Extract the (x, y) coordinate from the center of the cell holding the provided text.  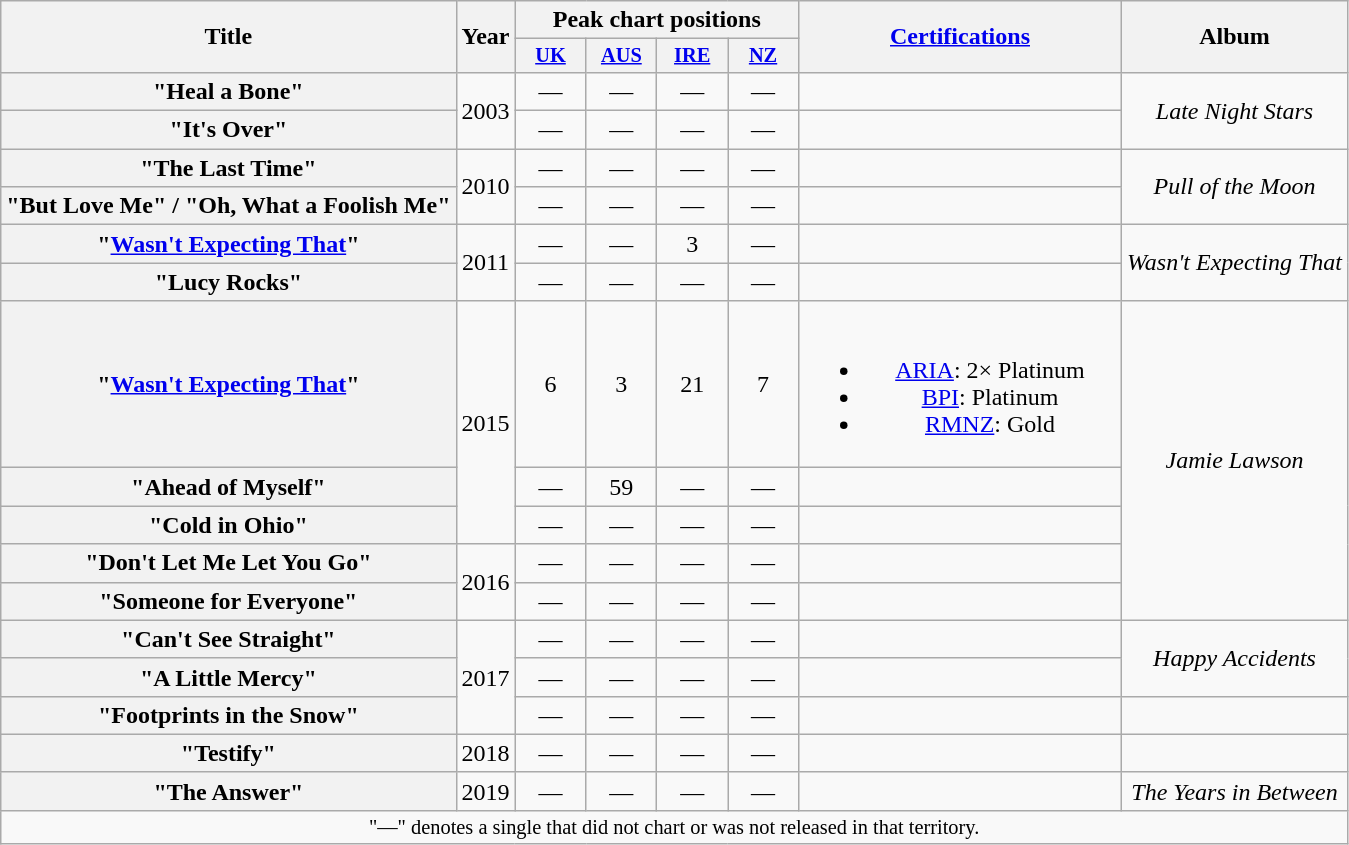
"Testify" (228, 753)
Pull of the Moon (1235, 187)
Wasn't Expecting That (1235, 263)
2015 (486, 422)
Title (228, 37)
59 (622, 487)
Late Night Stars (1235, 110)
6 (550, 384)
Year (486, 37)
NZ (764, 56)
"But Love Me" / "Oh, What a Foolish Me" (228, 206)
ARIA: 2× PlatinumBPI: PlatinumRMNZ: Gold (960, 384)
"Someone for Everyone" (228, 601)
Certifications (960, 37)
Happy Accidents (1235, 658)
2018 (486, 753)
"Don't Let Me Let You Go" (228, 563)
"Can't See Straight" (228, 639)
IRE (692, 56)
"A Little Mercy" (228, 677)
"The Answer" (228, 791)
7 (764, 384)
UK (550, 56)
"Ahead of Myself" (228, 487)
"It's Over" (228, 130)
Peak chart positions (656, 20)
2016 (486, 582)
"The Last Time" (228, 168)
AUS (622, 56)
"Lucy Rocks" (228, 282)
2011 (486, 263)
2010 (486, 187)
"Footprints in the Snow" (228, 715)
"—" denotes a single that did not chart or was not released in that territory. (674, 827)
2019 (486, 791)
"Cold in Ohio" (228, 525)
"Heal a Bone" (228, 91)
Album (1235, 37)
21 (692, 384)
2003 (486, 110)
Jamie Lawson (1235, 460)
The Years in Between (1235, 791)
2017 (486, 677)
